Return the (X, Y) coordinate for the center point of the cell that contains the specified text.  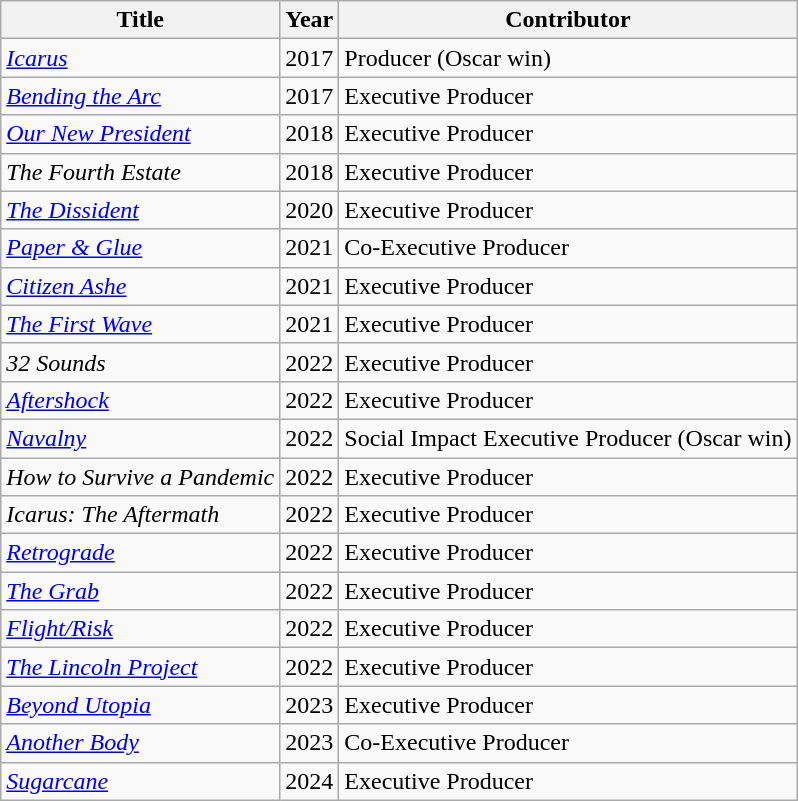
The Grab (140, 591)
Sugarcane (140, 781)
Icarus (140, 58)
The First Wave (140, 324)
Year (310, 20)
Aftershock (140, 400)
2024 (310, 781)
Our New President (140, 134)
32 Sounds (140, 362)
Citizen Ashe (140, 286)
Retrograde (140, 553)
Flight/Risk (140, 629)
Beyond Utopia (140, 705)
Navalny (140, 438)
Title (140, 20)
Bending the Arc (140, 96)
2020 (310, 210)
Contributor (568, 20)
The Dissident (140, 210)
The Fourth Estate (140, 172)
Paper & Glue (140, 248)
How to Survive a Pandemic (140, 477)
Social Impact Executive Producer (Oscar win) (568, 438)
Another Body (140, 743)
Icarus: The Aftermath (140, 515)
Producer (Oscar win) (568, 58)
The Lincoln Project (140, 667)
